For the text-containing cell, return its midpoint in [X, Y] coordinate format. 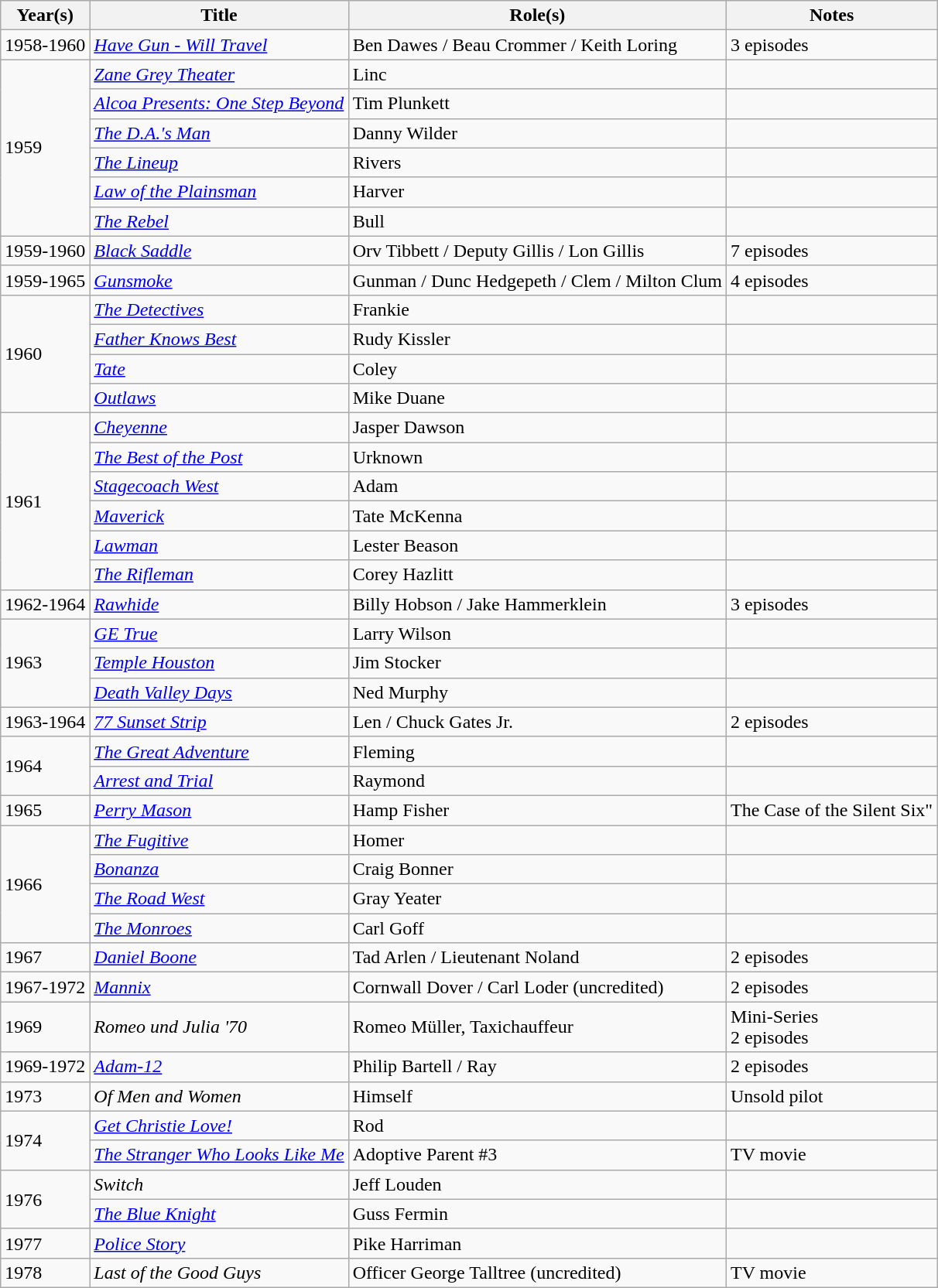
Rawhide [219, 604]
Philip Bartell / Ray [537, 1067]
Daniel Boone [219, 958]
Switch [219, 1184]
1962-1964 [45, 604]
Title [219, 15]
Tad Arlen / Lieutenant Noland [537, 958]
Rivers [537, 162]
4 episodes [832, 280]
Unsold pilot [832, 1096]
The Detectives [219, 309]
Romeo und Julia '70 [219, 1027]
Cheyenne [219, 428]
Himself [537, 1096]
1967 [45, 958]
1966 [45, 883]
1959 [45, 148]
Bull [537, 221]
Fleming [537, 751]
Get Christie Love! [219, 1126]
Romeo Müller, Taxichauffeur [537, 1027]
Police Story [219, 1243]
The D.A.'s Man [219, 133]
1959-1960 [45, 251]
Rod [537, 1126]
Danny Wilder [537, 133]
Homer [537, 839]
The Great Adventure [219, 751]
Last of the Good Guys [219, 1273]
1977 [45, 1243]
Billy Hobson / Jake Hammerklein [537, 604]
Year(s) [45, 15]
Notes [832, 15]
The Rifleman [219, 575]
Have Gun - Will Travel [219, 45]
Adoptive Parent #3 [537, 1155]
1960 [45, 354]
Tate McKenna [537, 516]
Carl Goff [537, 928]
Of Men and Women [219, 1096]
Pike Harriman [537, 1243]
The Monroes [219, 928]
7 episodes [832, 251]
Stagecoach West [219, 487]
Linc [537, 74]
The Stranger Who Looks Like Me [219, 1155]
1969-1972 [45, 1067]
Father Knows Best [219, 339]
Coley [537, 369]
1964 [45, 766]
The Road West [219, 899]
1973 [45, 1096]
GE True [219, 634]
1967-1972 [45, 987]
The Blue Knight [219, 1214]
Ned Murphy [537, 692]
Gray Yeater [537, 899]
1976 [45, 1199]
1965 [45, 810]
1969 [45, 1027]
77 Sunset Strip [219, 722]
Craig Bonner [537, 869]
Maverick [219, 516]
Adam [537, 487]
The Best of the Post [219, 457]
Len / Chuck Gates Jr. [537, 722]
Rudy Kissler [537, 339]
Gunsmoke [219, 280]
Hamp Fisher [537, 810]
Temple Houston [219, 663]
Arrest and Trial [219, 781]
The Lineup [219, 162]
Urknown [537, 457]
Jim Stocker [537, 663]
The Fugitive [219, 839]
Death Valley Days [219, 692]
Law of the Plainsman [219, 192]
The Rebel [219, 221]
Perry Mason [219, 810]
Tate [219, 369]
Lawman [219, 545]
1963 [45, 663]
Orv Tibbett / Deputy Gillis / Lon Gillis [537, 251]
Jeff Louden [537, 1184]
Corey Hazlitt [537, 575]
1963-1964 [45, 722]
Role(s) [537, 15]
Raymond [537, 781]
1978 [45, 1273]
Outlaws [219, 398]
Mike Duane [537, 398]
Adam-12 [219, 1067]
Zane Grey Theater [219, 74]
Harver [537, 192]
Lester Beason [537, 545]
Bonanza [219, 869]
Black Saddle [219, 251]
Cornwall Dover / Carl Loder (uncredited) [537, 987]
1974 [45, 1140]
1959-1965 [45, 280]
Alcoa Presents: One Step Beyond [219, 104]
1961 [45, 501]
Larry Wilson [537, 634]
Ben Dawes / Beau Crommer / Keith Loring [537, 45]
Frankie [537, 309]
1958-1960 [45, 45]
Mannix [219, 987]
Tim Plunkett [537, 104]
Guss Fermin [537, 1214]
The Case of the Silent Six" [832, 810]
Officer George Talltree (uncredited) [537, 1273]
Gunman / Dunc Hedgepeth / Clem / Milton Clum [537, 280]
Mini-Series2 episodes [832, 1027]
Jasper Dawson [537, 428]
